Identify which cell holds the provided text, then report its [x, y] central coordinate. 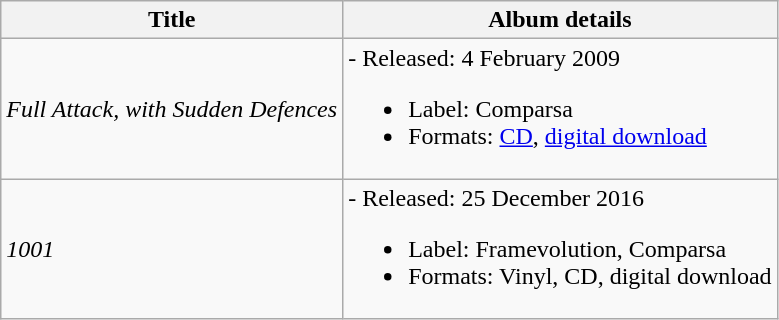
Album details [560, 20]
1001 [172, 249]
- Released: 4 February 2009Label: ComparsaFormats: CD, digital download [560, 109]
Full Attack, with Sudden Defences [172, 109]
Title [172, 20]
- Released: 25 December 2016Label: Framevolution, ComparsaFormats: Vinyl, CD, digital download [560, 249]
